Provide the (X, Y) coordinate of the cell's center where the given text is located.  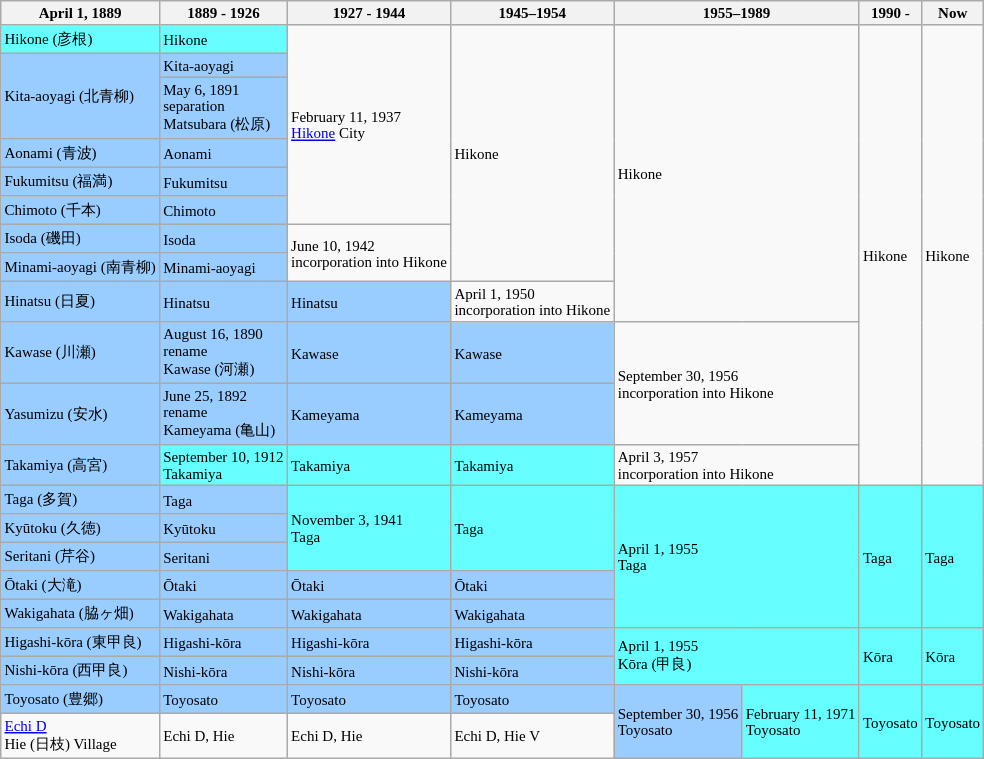
April 1, 1889 (80, 13)
September 10, 1912Takamiya (223, 465)
April 1, 1955Taga (736, 556)
Isoda (223, 238)
Chimoto (千本) (80, 210)
May 6, 1891separationMatsubara (松原) (223, 108)
1955–1989 (736, 13)
Kita-aoyagi (北青柳) (80, 96)
September 30, 1956Toyosato (678, 722)
Kawase (川瀬) (80, 353)
Minami-aoyagi (223, 267)
Seritani (芹谷) (80, 556)
August 16, 1890renameKawase (河瀬) (223, 353)
Kyūtoku (223, 528)
September 30, 1956incorporation into Hikone (736, 384)
Echi D, Hie V (532, 736)
Higashi-kōra (東甲良) (80, 642)
Kyūtoku (久徳) (80, 528)
Echi DHie (日枝) Village (80, 736)
April 1, 1955Kōra (甲良) (736, 656)
Kita-aoyagi (223, 65)
Nishi-kōra (西甲良) (80, 670)
Seritani (223, 556)
Fukumitsu (223, 181)
Takamiya (高宮) (80, 465)
1927 - 1944 (368, 13)
Hikone (彦根) (80, 39)
Hinatsu (日夏) (80, 301)
April 3, 1957incorporation into Hikone (736, 465)
Aonami (青波) (80, 153)
Chimoto (223, 210)
November 3, 1941Taga (368, 528)
1945–1954 (532, 13)
June 25, 1892renameKameyama (亀山) (223, 414)
Fukumitsu (福満) (80, 181)
1990 - (890, 13)
February 11, 1971Toyosato (800, 722)
1889 - 1926 (223, 13)
Yasumizu (安水) (80, 414)
Now (953, 13)
Taga (多賀) (80, 499)
Ōtaki (大滝) (80, 585)
Isoda (磯田) (80, 238)
June 10, 1942incorporation into Hikone (368, 252)
Aonami (223, 153)
Minami-aoyagi (南青柳) (80, 267)
Toyosato (豊郷) (80, 699)
Wakigahata (脇ヶ畑) (80, 613)
February 11, 1937Hikone City (368, 125)
April 1, 1950incorporation into Hikone (532, 301)
